Find where the given text appears and provide that cell's center as [x, y] coordinate. 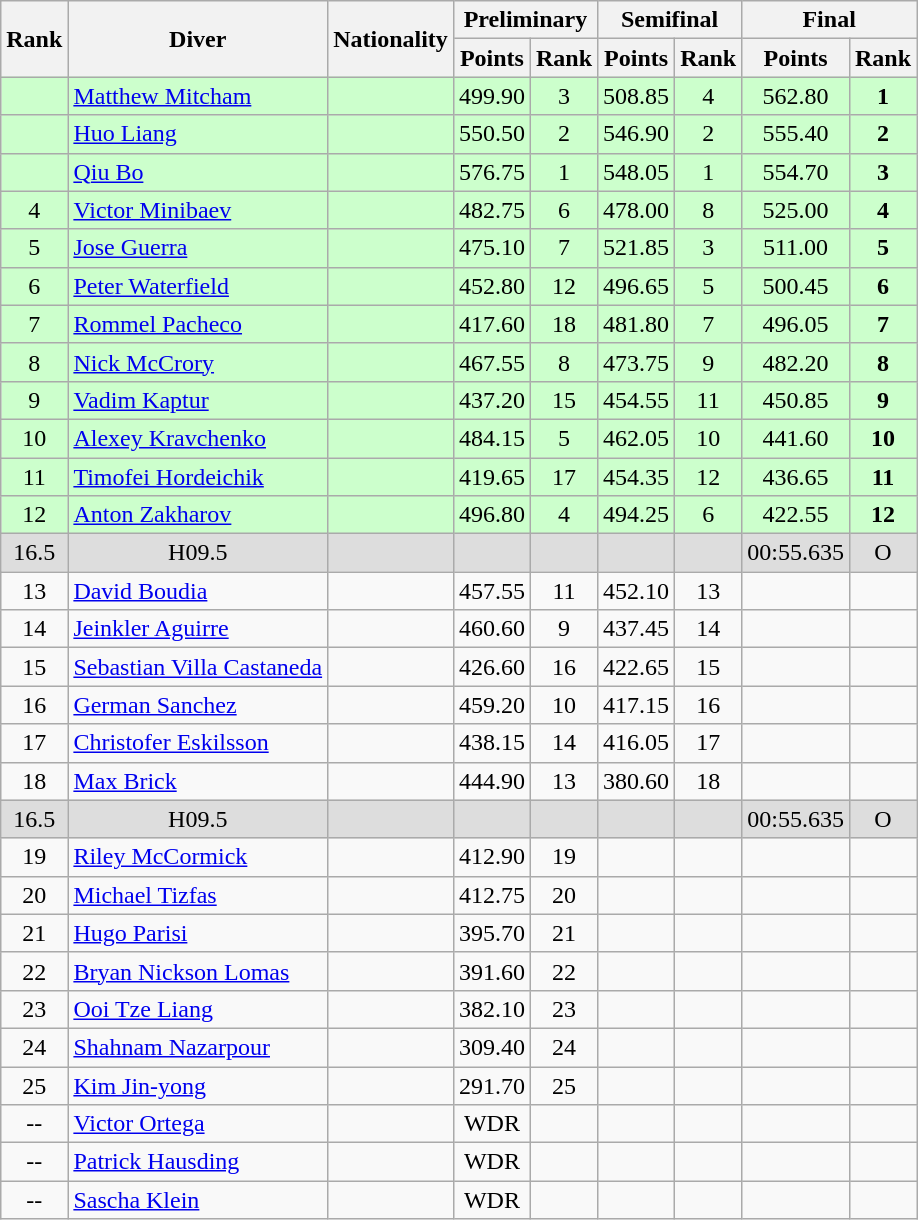
Hugo Parisi [198, 933]
Patrick Hausding [198, 1162]
555.40 [796, 134]
436.65 [796, 477]
437.45 [636, 629]
417.15 [636, 705]
Victor Minibaev [198, 210]
380.60 [636, 781]
Diver [198, 39]
Peter Waterfield [198, 286]
562.80 [796, 96]
Jose Guerra [198, 248]
Rommel Pacheco [198, 324]
Max Brick [198, 781]
309.40 [492, 1047]
Preliminary [525, 20]
412.75 [492, 895]
481.80 [636, 324]
454.35 [636, 477]
437.20 [492, 400]
500.45 [796, 286]
422.65 [636, 667]
452.80 [492, 286]
Bryan Nickson Lomas [198, 971]
Jeinkler Aguirre [198, 629]
Alexey Kravchenko [198, 438]
Michael Tizfas [198, 895]
419.65 [492, 477]
462.05 [636, 438]
Nick McCrory [198, 362]
426.60 [492, 667]
454.55 [636, 400]
391.60 [492, 971]
496.80 [492, 515]
554.70 [796, 172]
Christofer Eskilsson [198, 743]
452.10 [636, 591]
Huo Liang [198, 134]
441.60 [796, 438]
525.00 [796, 210]
Anton Zakharov [198, 515]
459.20 [492, 705]
Nationality [391, 39]
496.65 [636, 286]
417.60 [492, 324]
496.05 [796, 324]
478.00 [636, 210]
482.75 [492, 210]
David Boudia [198, 591]
508.85 [636, 96]
Final [830, 20]
Kim Jin-yong [198, 1085]
499.90 [492, 96]
Qiu Bo [198, 172]
Vadim Kaptur [198, 400]
Victor Ortega [198, 1124]
450.85 [796, 400]
Riley McCormick [198, 857]
521.85 [636, 248]
576.75 [492, 172]
382.10 [492, 1009]
395.70 [492, 933]
484.15 [492, 438]
422.55 [796, 515]
494.25 [636, 515]
416.05 [636, 743]
Timofei Hordeichik [198, 477]
546.90 [636, 134]
Matthew Mitcham [198, 96]
511.00 [796, 248]
467.55 [492, 362]
473.75 [636, 362]
Sebastian Villa Castaneda [198, 667]
German Sanchez [198, 705]
550.50 [492, 134]
438.15 [492, 743]
548.05 [636, 172]
444.90 [492, 781]
Shahnam Nazarpour [198, 1047]
482.20 [796, 362]
Sascha Klein [198, 1200]
412.90 [492, 857]
Ooi Tze Liang [198, 1009]
457.55 [492, 591]
291.70 [492, 1085]
460.60 [492, 629]
475.10 [492, 248]
Semifinal [670, 20]
